Scan for the cell matching the given text and deliver its [X, Y] coordinate at center. 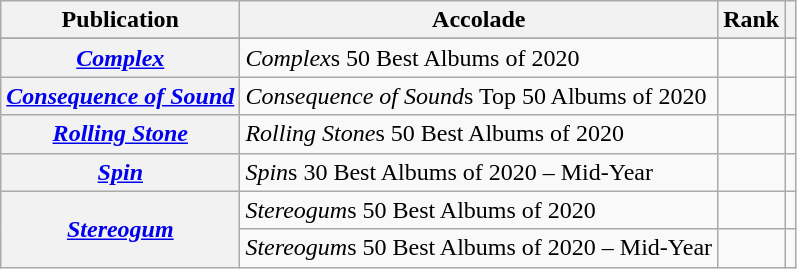
Complex [120, 58]
Stereogum [120, 229]
Rolling Stone [120, 134]
Publication [120, 20]
Complexs 50 Best Albums of 2020 [479, 58]
Stereogums 50 Best Albums of 2020 [479, 210]
Consequence of Sound [120, 96]
Spins 30 Best Albums of 2020 – Mid-Year [479, 172]
Rolling Stones 50 Best Albums of 2020 [479, 134]
Consequence of Sounds Top 50 Albums of 2020 [479, 96]
Stereogums 50 Best Albums of 2020 – Mid-Year [479, 248]
Spin [120, 172]
Rank [752, 20]
Accolade [479, 20]
